Capture the cell that displays the provided text and extract its (x, y) central coordinate. 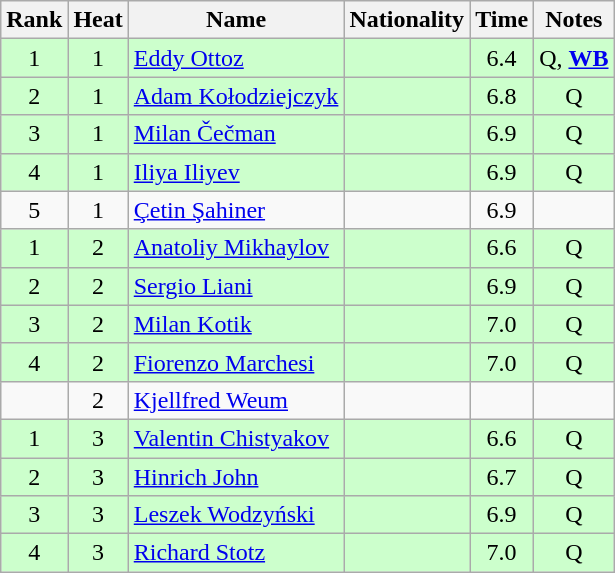
6.7 (502, 477)
Valentin Chistyakov (236, 438)
Iliya Iliyev (236, 172)
Notes (574, 20)
Milan Kotik (236, 324)
Q, WB (574, 58)
6.8 (502, 96)
Time (502, 20)
Richard Stotz (236, 553)
Milan Čečman (236, 134)
6.4 (502, 58)
5 (34, 210)
Hinrich John (236, 477)
Fiorenzo Marchesi (236, 362)
Çetin Şahiner (236, 210)
Name (236, 20)
Rank (34, 20)
Eddy Ottoz (236, 58)
Anatoliy Mikhaylov (236, 248)
Kjellfred Weum (236, 400)
Heat (98, 20)
Leszek Wodzyński (236, 515)
Nationality (407, 20)
Adam Kołodziejczyk (236, 96)
Sergio Liani (236, 286)
